Find where the given text appears and provide that cell's center as (x, y) coordinate. 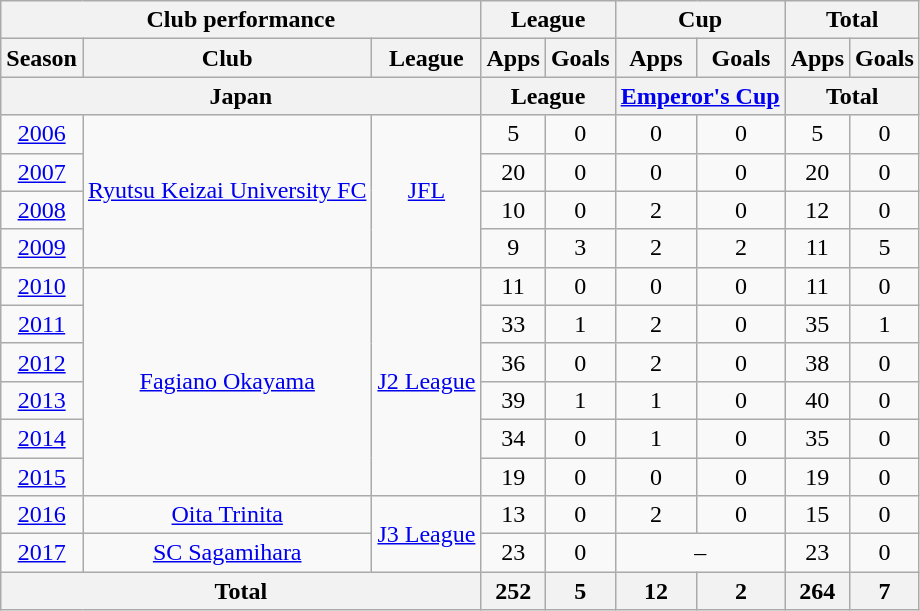
2013 (42, 400)
36 (513, 362)
– (700, 553)
Fagiano Okayama (226, 381)
2017 (42, 553)
2012 (42, 362)
2015 (42, 477)
Club performance (241, 20)
J3 League (426, 534)
Emperor's Cup (700, 96)
13 (513, 515)
40 (817, 400)
2014 (42, 438)
264 (817, 591)
39 (513, 400)
Cup (700, 20)
2006 (42, 134)
2010 (42, 286)
J2 League (426, 381)
38 (817, 362)
10 (513, 210)
JFL (426, 191)
3 (580, 248)
2009 (42, 248)
Ryutsu Keizai University FC (226, 191)
2016 (42, 515)
7 (885, 591)
Oita Trinita (226, 515)
SC Sagamihara (226, 553)
Japan (241, 96)
Season (42, 58)
15 (817, 515)
Club (226, 58)
2011 (42, 324)
33 (513, 324)
2008 (42, 210)
34 (513, 438)
252 (513, 591)
2007 (42, 172)
9 (513, 248)
